Identify which cell holds the provided text, then report its [x, y] central coordinate. 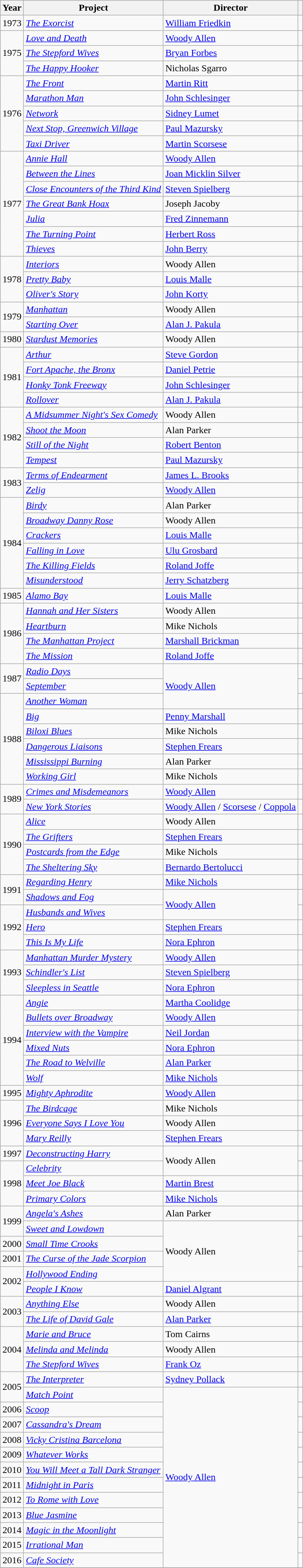
2013 [12, 1515]
1985 [12, 596]
2004 [12, 1349]
Martin Brest [231, 1184]
Dangerous Liaisons [93, 746]
Joseph Jacoby [231, 204]
Daniel Petrie [231, 369]
Pretty Baby [93, 279]
Terms of Endearment [93, 475]
2016 [12, 1560]
2014 [12, 1530]
Crimes and Misdemeanors [93, 792]
2003 [12, 1311]
Tom Cairns [231, 1334]
Shadows and Fog [93, 897]
Midnight in Paris [93, 1485]
Starting Over [93, 324]
2007 [12, 1425]
Marie and Bruce [93, 1334]
1993 [12, 972]
Vicky Cristina Barcelona [93, 1440]
1982 [12, 437]
Schindler's List [93, 972]
Wolf [93, 1078]
Fort Apache, the Bronx [93, 369]
1987 [12, 679]
1975 [12, 53]
Bullets over Broadway [93, 1018]
This Is My Life [93, 942]
Manhattan [93, 309]
Mighty Aphrodite [93, 1093]
1989 [12, 799]
Martin Scorsese [231, 143]
1976 [12, 113]
John Berry [231, 249]
Alamo Bay [93, 596]
2012 [12, 1500]
The Happy Hooker [93, 68]
2005 [12, 1387]
Arthur [93, 354]
Project [93, 8]
Marshall Brickman [231, 641]
Marathon Man [93, 98]
Frank Oz [231, 1364]
2002 [12, 1281]
Irrational Man [93, 1545]
Cafe Society [93, 1560]
1990 [12, 844]
Close Encounters of the Third Kind [93, 189]
Bryan Forbes [231, 53]
Angela's Ashes [93, 1214]
September [93, 686]
Love and Death [93, 38]
Sleepless in Seattle [93, 988]
Crackers [93, 535]
Penny Marshall [231, 716]
James L. Brooks [231, 475]
Mary Reilly [93, 1138]
Director [231, 8]
Robert Benton [231, 445]
2009 [12, 1455]
Oliver's Story [93, 294]
Misunderstood [93, 580]
Sweet and Lowdown [93, 1229]
1973 [12, 23]
Blue Jasmine [93, 1515]
Cassandra's Dream [93, 1425]
Interview with the Vampire [93, 1033]
Network [93, 113]
2006 [12, 1410]
Herbert Ross [231, 234]
Falling in Love [93, 550]
1988 [12, 739]
2001 [12, 1259]
Woody Allen / Scorsese / Coppola [231, 807]
The Killing Fields [93, 565]
Scoop [93, 1410]
Between the Lines [93, 173]
2000 [12, 1244]
The Turning Point [93, 234]
Regarding Henry [93, 882]
1992 [12, 927]
1981 [12, 377]
Heartburn [93, 626]
1999 [12, 1221]
Ulu Grosbard [231, 550]
Melinda and Melinda [93, 1349]
The Sheltering Sky [93, 867]
Hollywood Ending [93, 1274]
The Mission [93, 656]
Zelig [93, 490]
Small Time Crooks [93, 1244]
1979 [12, 317]
1984 [12, 543]
2011 [12, 1485]
Postcards from the Edge [93, 852]
The Front [93, 83]
Steve Gordon [231, 354]
1980 [12, 339]
Shoot the Moon [93, 430]
Next Stop, Greenwich Village [93, 128]
The Grifters [93, 837]
The Road to Welville [93, 1063]
Martin Ritt [231, 83]
Fred Zinnemann [231, 219]
Primary Colors [93, 1199]
Bernardo Bertolucci [231, 867]
The Birdcage [93, 1108]
1977 [12, 204]
A Midsummer Night's Sex Comedy [93, 415]
1996 [12, 1123]
Hero [93, 927]
Taxi Driver [93, 143]
Daniel Algrant [231, 1289]
1995 [12, 1093]
Rollover [93, 400]
Alice [93, 822]
Stardust Memories [93, 339]
The Great Bank Hoax [93, 204]
Still of the Night [93, 445]
William Friedkin [231, 23]
Mississippi Burning [93, 761]
John Korty [231, 294]
Celebrity [93, 1168]
Magic in the Moonlight [93, 1530]
Neil Jordan [231, 1033]
Deconstructing Harry [93, 1153]
Another Woman [93, 701]
1991 [12, 889]
Nicholas Sgarro [231, 68]
Sidney Lumet [231, 113]
The Curse of the Jade Scorpion [93, 1259]
Radio Days [93, 671]
Julia [93, 219]
To Rome with Love [93, 1500]
The Manhattan Project [93, 641]
The Life of David Gale [93, 1319]
1983 [12, 483]
Big [93, 716]
Biloxi Blues [93, 731]
1994 [12, 1040]
Birdy [93, 505]
2015 [12, 1545]
Year [12, 8]
1997 [12, 1153]
The Interpreter [93, 1379]
Broadway Danny Rose [93, 520]
1998 [12, 1184]
Everyone Says I Love You [93, 1123]
Angie [93, 1003]
1978 [12, 279]
Martha Coolidge [231, 1003]
Manhattan Murder Mystery [93, 957]
People I Know [93, 1289]
Thieves [93, 249]
Match Point [93, 1394]
Annie Hall [93, 158]
The Exorcist [93, 23]
Meet Joe Black [93, 1184]
2008 [12, 1440]
Working Girl [93, 776]
Honky Tonk Freeway [93, 384]
Jerry Schatzberg [231, 580]
Sydney Pollack [231, 1379]
Mixed Nuts [93, 1048]
Tempest [93, 460]
Hannah and Her Sisters [93, 611]
Joan Micklin Silver [231, 173]
Anything Else [93, 1304]
1986 [12, 633]
Whatever Works [93, 1455]
You Will Meet a Tall Dark Stranger [93, 1470]
Husbands and Wives [93, 912]
Interiors [93, 264]
2010 [12, 1470]
New York Stories [93, 807]
